Locate the cell with the specified text and output its (X, Y) center coordinate. 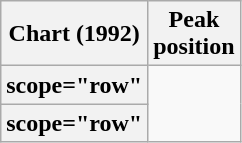
Peakposition (194, 34)
Chart (1992) (74, 34)
